Pinpoint the cell where the given text exists, returning its [x, y] midpoint coordinate. 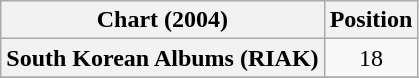
South Korean Albums (RIAK) [162, 58]
18 [371, 58]
Chart (2004) [162, 20]
Position [371, 20]
